Scan for the cell matching the given text and deliver its [X, Y] coordinate at center. 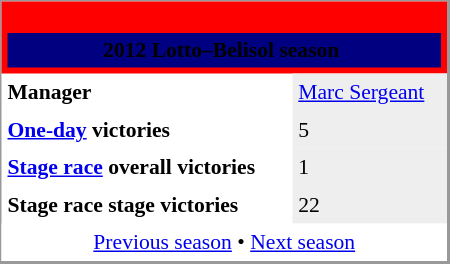
1 [370, 167]
22 [370, 205]
Manager [148, 93]
Previous season • Next season [225, 243]
One-day victories [148, 130]
Stage race stage victories [148, 205]
5 [370, 130]
Marc Sergeant [370, 93]
Stage race overall victories [148, 167]
